Capture the cell that displays the provided text and extract its [X, Y] central coordinate. 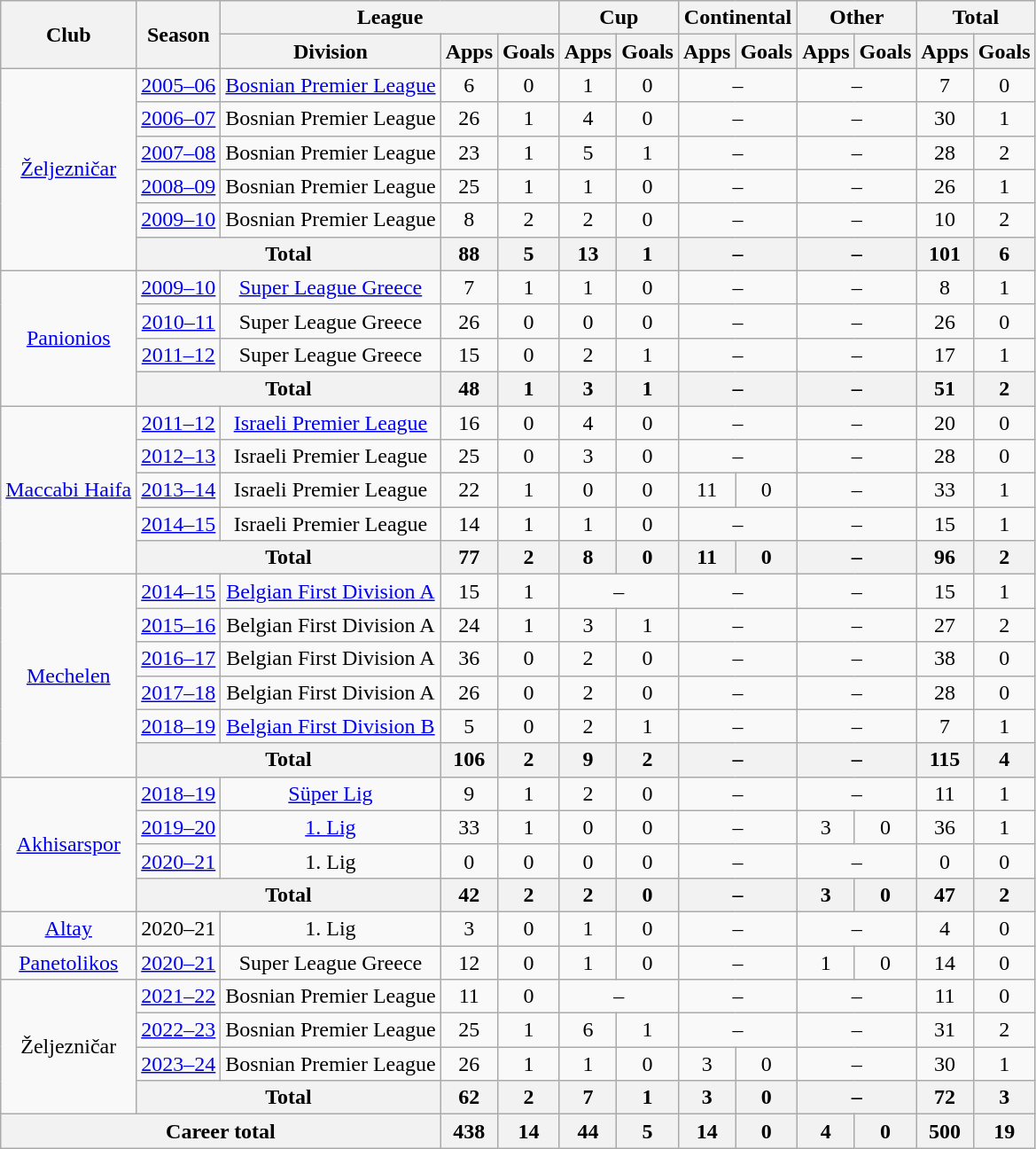
2013–14 [179, 490]
Other [857, 18]
2015–16 [179, 625]
Akhisarspor [69, 844]
13 [588, 254]
106 [469, 760]
Panetolikos [69, 962]
48 [469, 388]
2012–13 [179, 457]
20 [945, 423]
2010–11 [179, 321]
2022–23 [179, 1030]
42 [469, 895]
2005–06 [179, 85]
44 [588, 1131]
72 [945, 1098]
19 [1004, 1131]
12 [469, 962]
31 [945, 1030]
Career total [221, 1131]
23 [469, 152]
League [390, 18]
2008–09 [179, 186]
Cup [619, 18]
77 [469, 558]
Season [179, 35]
10 [945, 220]
22 [469, 490]
Altay [69, 928]
47 [945, 895]
38 [945, 659]
2019–20 [179, 827]
2017–18 [179, 692]
Süper Lig [331, 793]
24 [469, 625]
Panionios [69, 338]
2023–24 [179, 1064]
2006–07 [179, 119]
62 [469, 1098]
Mechelen [69, 676]
96 [945, 558]
Club [69, 35]
2016–17 [179, 659]
115 [945, 760]
27 [945, 625]
Belgian First Division B [331, 726]
Continental [737, 18]
Maccabi Haifa [69, 490]
2007–08 [179, 152]
101 [945, 254]
Division [331, 51]
500 [945, 1131]
16 [469, 423]
2021–22 [179, 997]
51 [945, 388]
88 [469, 254]
17 [945, 355]
438 [469, 1131]
